Determine the (x, y) coordinate at the center of the cell enclosing the given text.  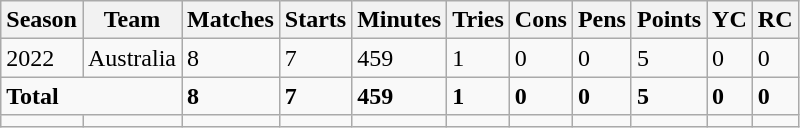
Team (132, 20)
Matches (231, 20)
YC (730, 20)
Australia (132, 58)
Tries (478, 20)
Minutes (400, 20)
Starts (315, 20)
Total (92, 96)
Season (42, 20)
Pens (602, 20)
Cons (540, 20)
Points (668, 20)
2022 (42, 58)
RC (775, 20)
